Output the (x, y) coordinate of the center of the cell containing the given text.  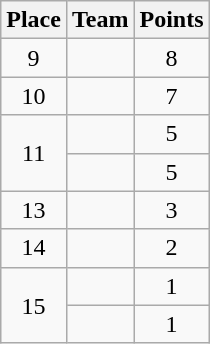
14 (34, 248)
Team (100, 20)
9 (34, 58)
15 (34, 305)
Points (172, 20)
3 (172, 210)
2 (172, 248)
13 (34, 210)
7 (172, 96)
8 (172, 58)
11 (34, 153)
Place (34, 20)
10 (34, 96)
